Return [X, Y] of the center of cell containing provided text 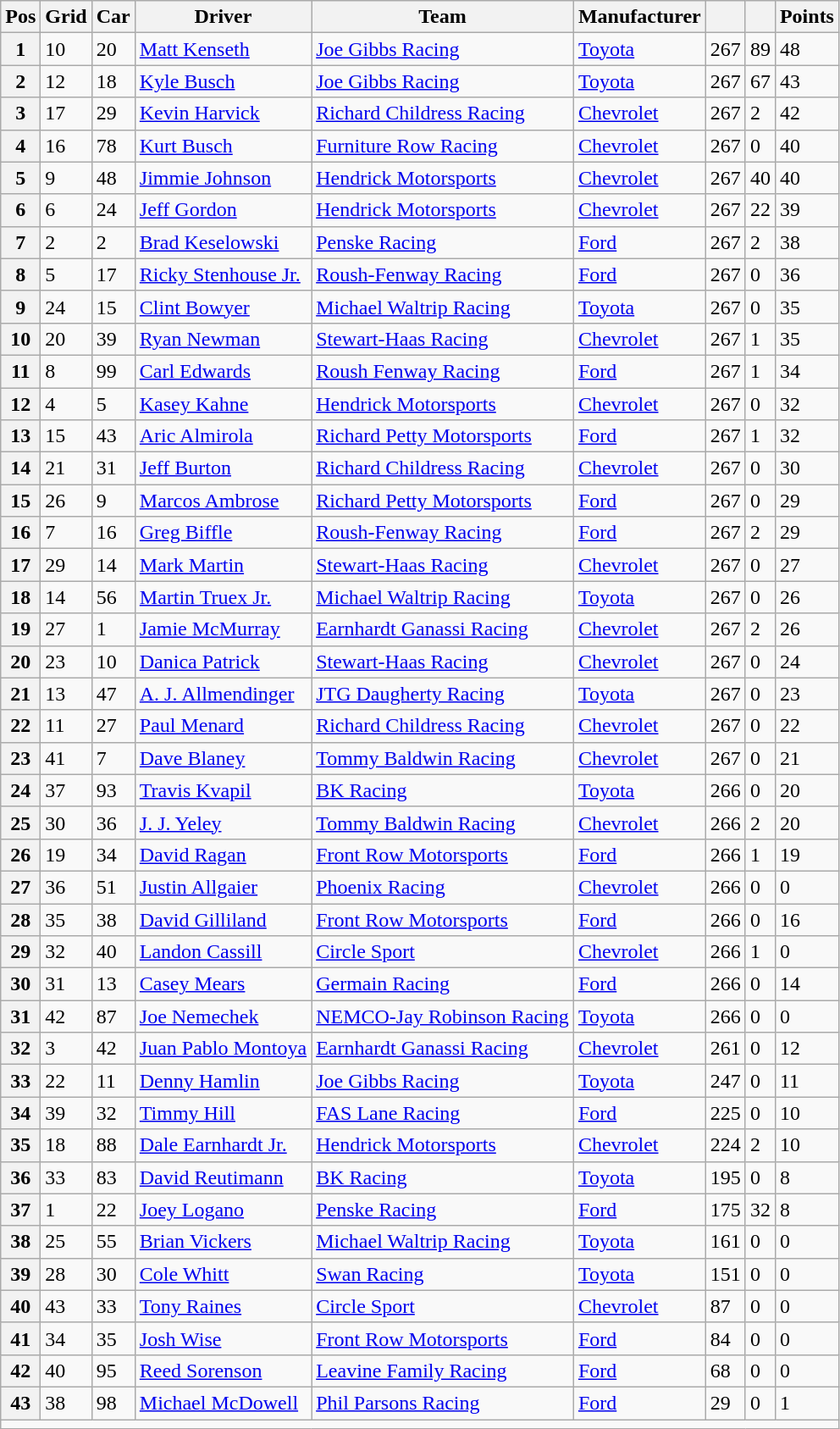
Kasey Kahne [223, 404]
Travis Kvapil [223, 790]
Martin Truex Jr. [223, 597]
151 [725, 1274]
Jamie McMurray [223, 629]
Danica Patrick [223, 662]
Michael McDowell [223, 1403]
Denny Hamlin [223, 1081]
David Gilliland [223, 919]
224 [725, 1145]
Grid [66, 17]
A. J. Allmendinger [223, 694]
247 [725, 1081]
Aric Almirola [223, 436]
Greg Biffle [223, 533]
Kyle Busch [223, 81]
NEMCO-Jay Robinson Racing [443, 1016]
55 [113, 1242]
98 [113, 1403]
Reed Sorenson [223, 1371]
David Ragan [223, 855]
Manufacturer [639, 17]
78 [113, 146]
99 [113, 371]
Furniture Row Racing [443, 146]
JTG Daugherty Racing [443, 694]
Points [806, 17]
67 [760, 81]
175 [725, 1210]
Marcos Ambrose [223, 501]
161 [725, 1242]
Brian Vickers [223, 1242]
J. J. Yeley [223, 823]
83 [113, 1177]
Joey Logano [223, 1210]
Mark Martin [223, 565]
Dave Blaney [223, 758]
68 [725, 1371]
Carl Edwards [223, 371]
Swan Racing [443, 1274]
Joe Nemechek [223, 1016]
Germain Racing [443, 984]
93 [113, 790]
Roush Fenway Racing [443, 371]
Leavine Family Racing [443, 1371]
Clint Bowyer [223, 307]
95 [113, 1371]
Casey Mears [223, 984]
Phoenix Racing [443, 887]
Jeff Gordon [223, 210]
261 [725, 1049]
Driver [223, 17]
47 [113, 694]
Tony Raines [223, 1306]
Ryan Newman [223, 339]
Timmy Hill [223, 1113]
Jeff Burton [223, 468]
Cole Whitt [223, 1274]
88 [113, 1145]
Brad Keselowski [223, 242]
Kurt Busch [223, 146]
FAS Lane Racing [443, 1113]
195 [725, 1177]
Landon Cassill [223, 952]
84 [725, 1338]
56 [113, 597]
89 [760, 49]
Ricky Stenhouse Jr. [223, 274]
Dale Earnhardt Jr. [223, 1145]
51 [113, 887]
Pos [20, 17]
Paul Menard [223, 726]
Car [113, 17]
Juan Pablo Montoya [223, 1049]
Phil Parsons Racing [443, 1403]
Team [443, 17]
Josh Wise [223, 1338]
Matt Kenseth [223, 49]
David Reutimann [223, 1177]
Justin Allgaier [223, 887]
225 [725, 1113]
Kevin Harvick [223, 114]
Jimmie Johnson [223, 178]
